Locate the cell with the specified text and output its [X, Y] center coordinate. 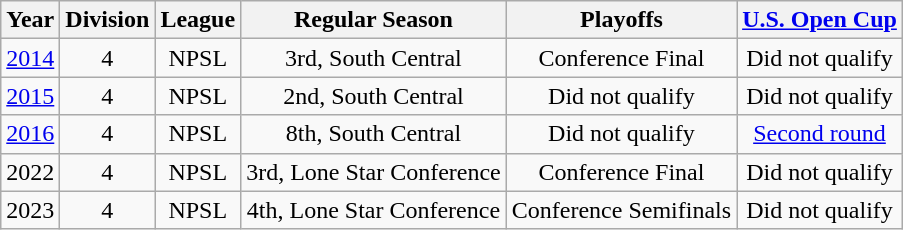
Regular Season [374, 20]
Conference Semifinals [621, 210]
3rd, South Central [374, 58]
2015 [30, 96]
2022 [30, 172]
2023 [30, 210]
2nd, South Central [374, 96]
2014 [30, 58]
Year [30, 20]
8th, South Central [374, 134]
Division [108, 20]
Playoffs [621, 20]
U.S. Open Cup [820, 20]
Second round [820, 134]
2016 [30, 134]
3rd, Lone Star Conference [374, 172]
4th, Lone Star Conference [374, 210]
League [198, 20]
